Extract the (x, y) coordinate from the center of the cell holding the provided text.  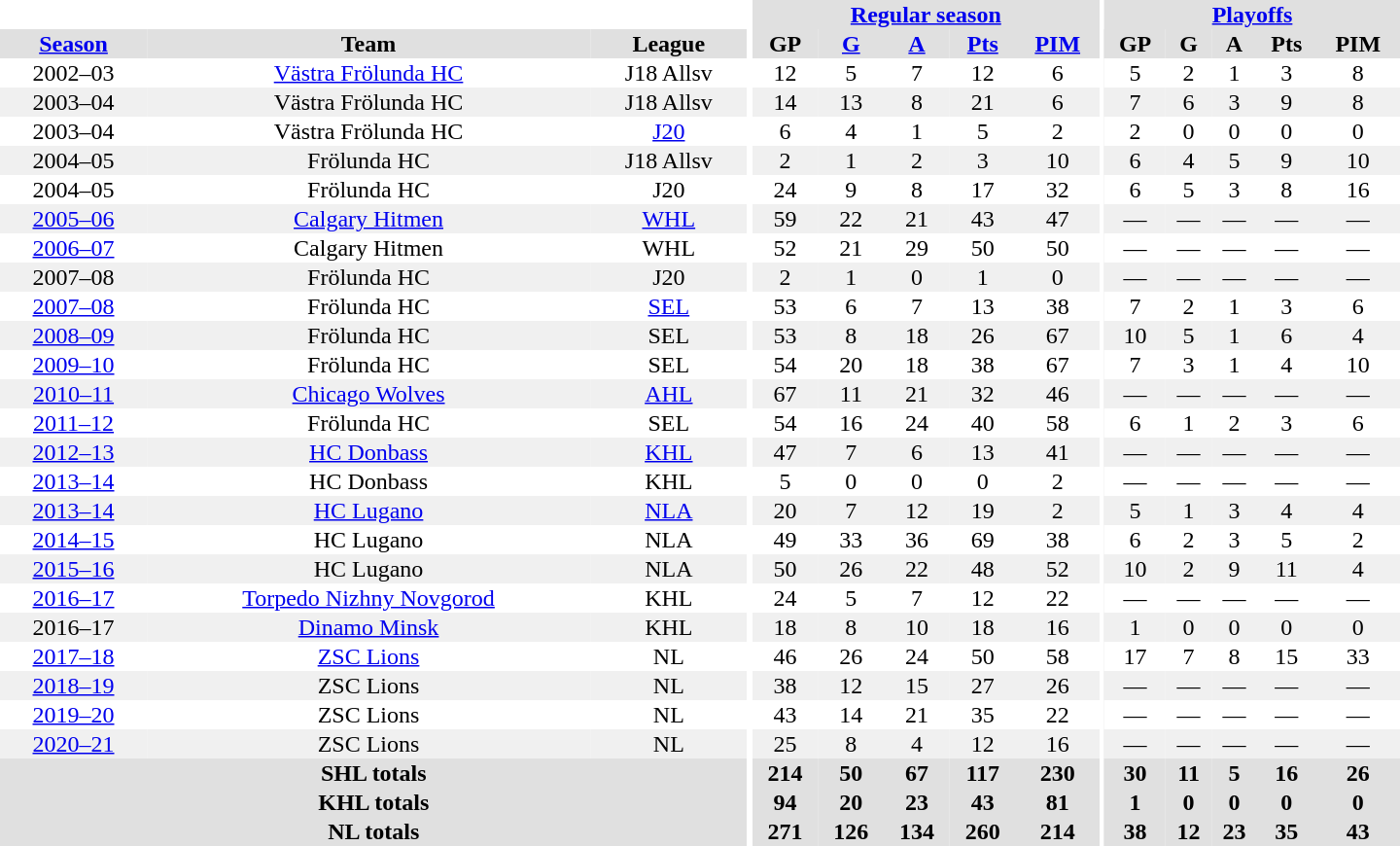
260 (983, 831)
25 (786, 744)
40 (983, 423)
SHL totals (373, 773)
30 (1136, 773)
2005–06 (74, 219)
27 (983, 686)
2014–15 (74, 540)
271 (786, 831)
Regular season (926, 15)
2017–18 (74, 656)
126 (851, 831)
2006–07 (74, 248)
NL totals (373, 831)
2010–11 (74, 394)
League (669, 44)
2002–03 (74, 73)
Dinamo Minsk (368, 627)
2011–12 (74, 423)
41 (1058, 452)
Season (74, 44)
2012–13 (74, 452)
AHL (669, 394)
Chicago Wolves (368, 394)
2020–21 (74, 744)
2019–20 (74, 715)
94 (786, 802)
49 (786, 540)
36 (917, 540)
19 (983, 511)
KHL totals (373, 802)
Torpedo Nizhny Novgorod (368, 598)
117 (983, 773)
Playoffs (1252, 15)
2008–09 (74, 335)
69 (983, 540)
29 (917, 248)
2015–16 (74, 569)
Team (368, 44)
134 (917, 831)
2018–19 (74, 686)
230 (1058, 773)
2009–10 (74, 365)
48 (983, 569)
81 (1058, 802)
59 (786, 219)
